Provide the (x, y) coordinate of the cell's center where the given text is located.  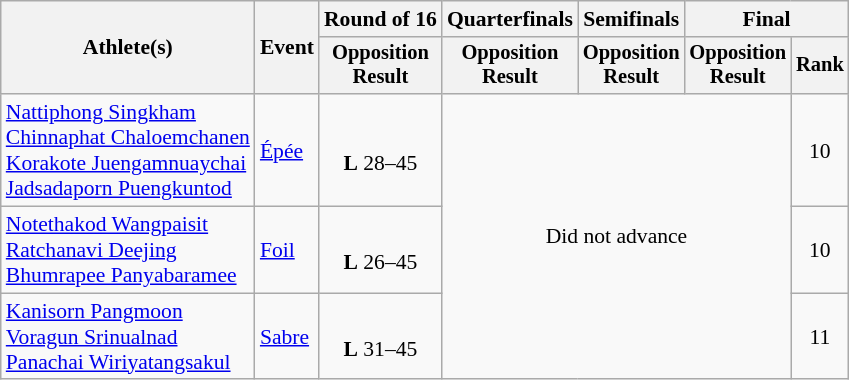
L 31–45 (380, 336)
11 (820, 336)
Notethakod WangpaisitRatchanavi DeejingBhumrapee Panyabaramee (128, 250)
Kanisorn PangmoonVoragun SrinualnadPanachai Wiriyatangsakul (128, 336)
Foil (287, 250)
Sabre (287, 336)
Quarterfinals (510, 19)
Event (287, 48)
Round of 16 (380, 19)
Final (766, 19)
Nattiphong SingkhamChinnaphat ChaloemchanenKorakote JuengamnuaychaiJadsadaporn Puengkuntod (128, 150)
Did not advance (616, 236)
Athlete(s) (128, 48)
Épée (287, 150)
Semifinals (632, 19)
L 28–45 (380, 150)
L 26–45 (380, 250)
Rank (820, 66)
